Return [x, y] of the center of cell containing provided text 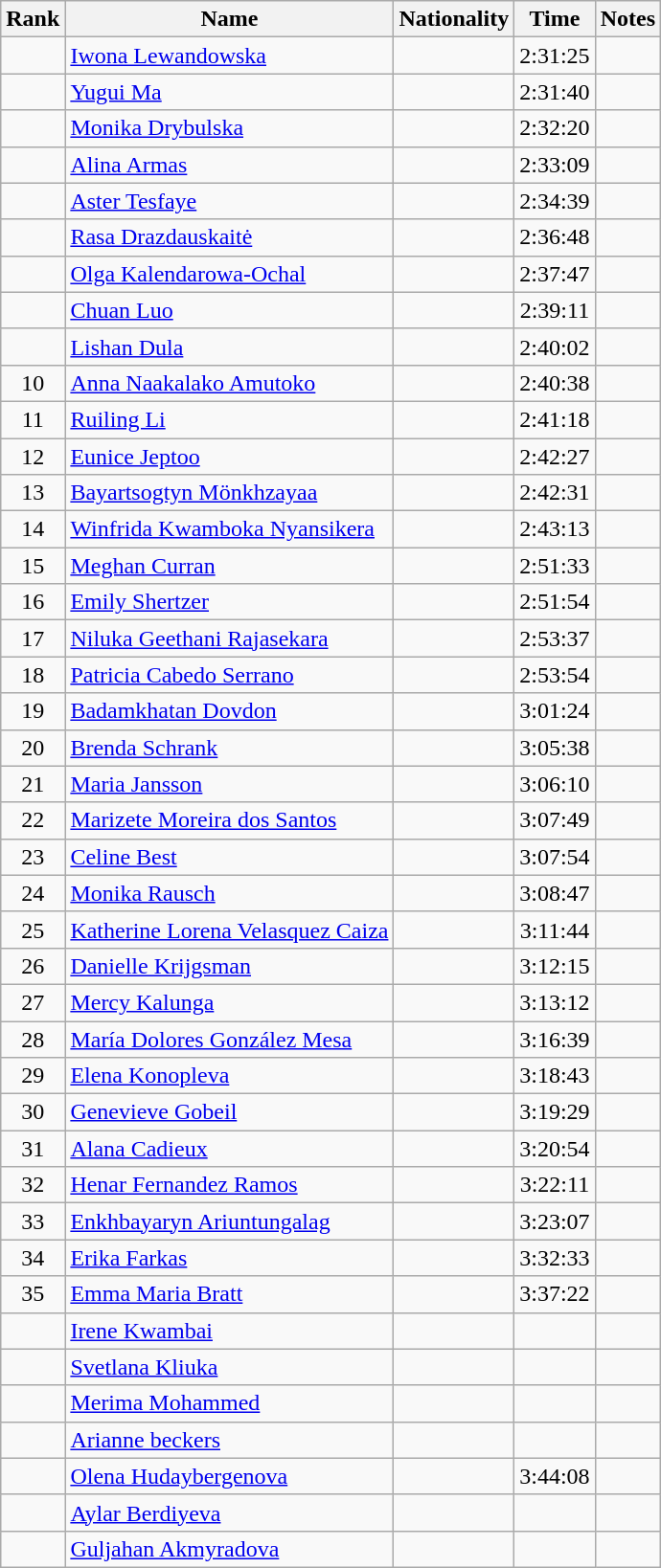
Winfrida Kwamboka Nyansikera [230, 529]
13 [33, 493]
3:13:12 [555, 1002]
3:32:33 [555, 1258]
Badamkhatan Dovdon [230, 711]
2:34:39 [555, 201]
Enkhbayaryn Ariuntungalag [230, 1221]
Name [230, 19]
28 [33, 1039]
Genevieve Gobeil [230, 1112]
17 [33, 638]
3:07:49 [555, 820]
Mercy Kalunga [230, 1002]
Katherine Lorena Velasquez Caiza [230, 930]
Rank [33, 19]
32 [33, 1185]
2:31:40 [555, 92]
3:01:24 [555, 711]
Danielle Krijgsman [230, 966]
26 [33, 966]
16 [33, 602]
Time [555, 19]
Lishan Dula [230, 347]
Patricia Cabedo Serrano [230, 675]
Rasa Drazdauskaitė [230, 237]
Emily Shertzer [230, 602]
22 [33, 820]
3:11:44 [555, 930]
Bayartsogtyn Mönkhzayaa [230, 493]
15 [33, 566]
Arianne beckers [230, 1440]
2:39:11 [555, 310]
Maria Jansson [230, 784]
19 [33, 711]
3:20:54 [555, 1149]
2:40:02 [555, 347]
23 [33, 857]
Merima Mohammed [230, 1403]
2:43:13 [555, 529]
3:19:29 [555, 1112]
3:37:22 [555, 1294]
3:08:47 [555, 893]
3:22:11 [555, 1185]
Aylar Berdiyeva [230, 1512]
3:23:07 [555, 1221]
35 [33, 1294]
3:07:54 [555, 857]
14 [33, 529]
Nationality [454, 19]
2:37:47 [555, 274]
Olga Kalendarowa-Ochal [230, 274]
3:05:38 [555, 748]
18 [33, 675]
María Dolores González Mesa [230, 1039]
Notes [627, 19]
Yugui Ma [230, 92]
Monika Drybulska [230, 128]
Monika Rausch [230, 893]
Irene Kwambai [230, 1331]
10 [33, 383]
12 [33, 457]
Eunice Jeptoo [230, 457]
Henar Fernandez Ramos [230, 1185]
Niluka Geethani Rajasekara [230, 638]
33 [33, 1221]
Erika Farkas [230, 1258]
2:31:25 [555, 56]
3:44:08 [555, 1476]
Alina Armas [230, 165]
24 [33, 893]
2:53:54 [555, 675]
3:16:39 [555, 1039]
Alana Cadieux [230, 1149]
Meghan Curran [230, 566]
Brenda Schrank [230, 748]
Elena Konopleva [230, 1076]
Celine Best [230, 857]
Anna Naakalako Amutoko [230, 383]
Olena Hudaybergenova [230, 1476]
Iwona Lewandowska [230, 56]
31 [33, 1149]
25 [33, 930]
Guljahan Akmyradova [230, 1549]
2:53:37 [555, 638]
2:51:33 [555, 566]
34 [33, 1258]
Chuan Luo [230, 310]
3:06:10 [555, 784]
27 [33, 1002]
2:33:09 [555, 165]
30 [33, 1112]
2:42:27 [555, 457]
Marizete Moreira dos Santos [230, 820]
21 [33, 784]
Svetlana Kliuka [230, 1367]
2:51:54 [555, 602]
Aster Tesfaye [230, 201]
2:41:18 [555, 419]
29 [33, 1076]
Emma Maria Bratt [230, 1294]
Ruiling Li [230, 419]
2:32:20 [555, 128]
11 [33, 419]
20 [33, 748]
3:12:15 [555, 966]
2:40:38 [555, 383]
3:18:43 [555, 1076]
2:36:48 [555, 237]
2:42:31 [555, 493]
